Locate the cell with the specified text and output its [x, y] center coordinate. 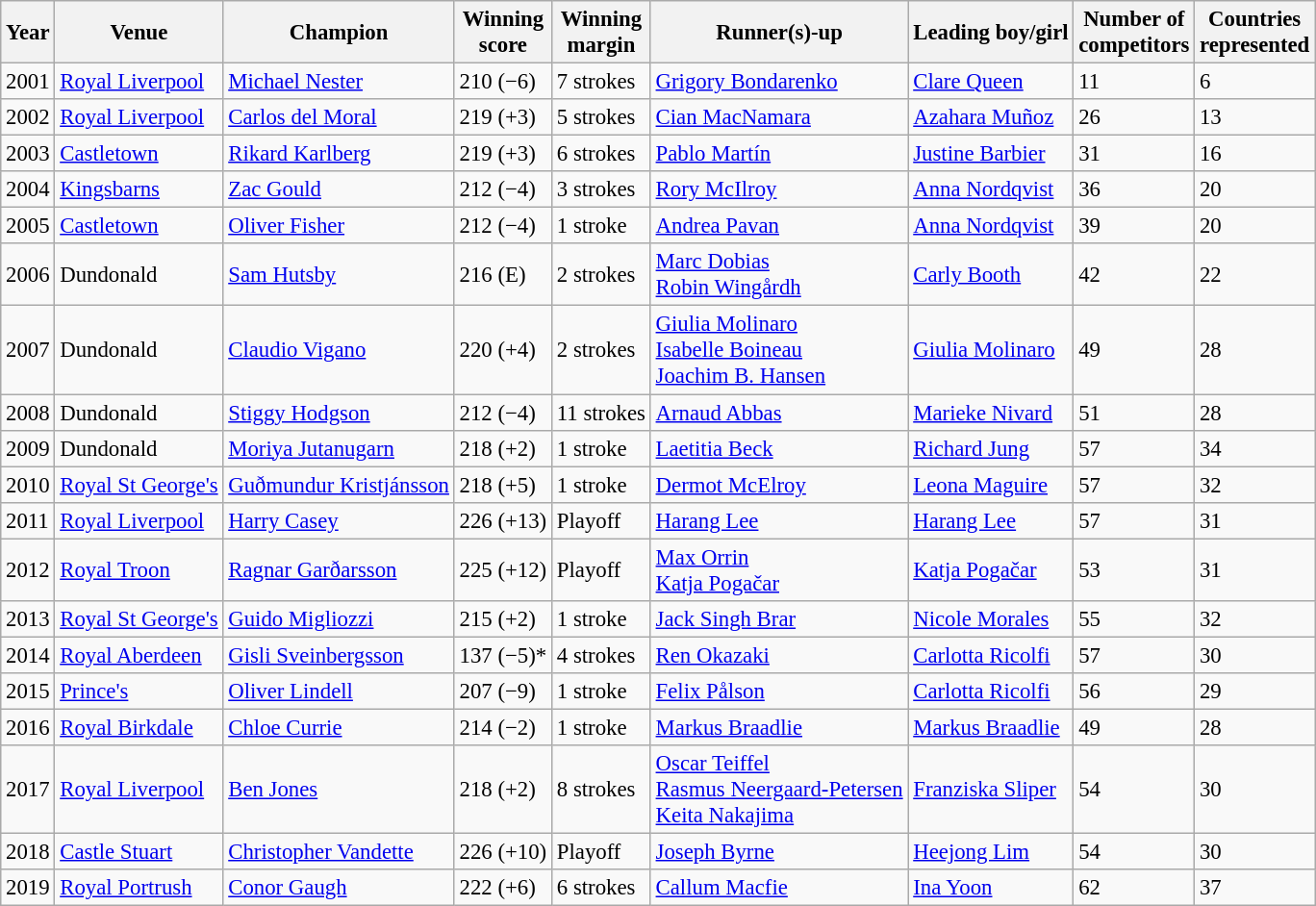
Claudio Vigano [339, 350]
Castle Stuart [139, 852]
Jack Singh Brar [779, 619]
Richard Jung [991, 448]
Ragnar Garðarsson [339, 569]
Carlos del Moral [339, 117]
216 (E) [502, 275]
225 (+12) [502, 569]
226 (+10) [502, 852]
Chloe Currie [339, 727]
2004 [28, 189]
Royal Birkdale [139, 727]
Grigory Bondarenko [779, 82]
Runner(s)-up [779, 33]
Conor Gaugh [339, 888]
Winning score [502, 33]
210 (−6) [502, 82]
Marc Dobias Robin Wingårdh [779, 275]
Rory McIlroy [779, 189]
Christopher Vandette [339, 852]
39 [1134, 226]
13 [1254, 117]
2006 [28, 275]
Leading boy/girl [991, 33]
Dermot McElroy [779, 485]
Michael Nester [339, 82]
62 [1134, 888]
Harry Casey [339, 520]
Ren Okazaki [779, 655]
11 strokes [600, 413]
2019 [28, 888]
3 strokes [600, 189]
Nicole Morales [991, 619]
2002 [28, 117]
Royal Portrush [139, 888]
Countries represented [1254, 33]
2003 [28, 154]
Leona Maguire [991, 485]
Kingsbarns [139, 189]
Cian MacNamara [779, 117]
Sam Hutsby [339, 275]
2014 [28, 655]
Heejong Lim [991, 852]
226 (+13) [502, 520]
218 (+5) [502, 485]
8 strokes [600, 790]
214 (−2) [502, 727]
Ina Yoon [991, 888]
4 strokes [600, 655]
2017 [28, 790]
2009 [28, 448]
Clare Queen [991, 82]
Carly Booth [991, 275]
Azahara Muñoz [991, 117]
Guðmundur Kristjánsson [339, 485]
207 (−9) [502, 692]
Marieke Nivard [991, 413]
137 (−5)* [502, 655]
Zac Gould [339, 189]
Giulia Molinaro [991, 350]
Pablo Martín [779, 154]
Champion [339, 33]
Callum Macfie [779, 888]
Moriya Jutanugarn [339, 448]
Katja Pogačar [991, 569]
5 strokes [600, 117]
Oliver Fisher [339, 226]
26 [1134, 117]
2011 [28, 520]
Oliver Lindell [339, 692]
215 (+2) [502, 619]
Arnaud Abbas [779, 413]
34 [1254, 448]
2005 [28, 226]
36 [1134, 189]
Year [28, 33]
Ben Jones [339, 790]
Joseph Byrne [779, 852]
222 (+6) [502, 888]
Giulia Molinaro Isabelle Boineau Joachim B. Hansen [779, 350]
Franziska Sliper [991, 790]
2001 [28, 82]
Gisli Sveinbergsson [339, 655]
11 [1134, 82]
2013 [28, 619]
53 [1134, 569]
Oscar Teiffel Rasmus Neergaard-Petersen Keita Nakajima [779, 790]
37 [1254, 888]
2012 [28, 569]
55 [1134, 619]
16 [1254, 154]
Royal Troon [139, 569]
2007 [28, 350]
2018 [28, 852]
51 [1134, 413]
Stiggy Hodgson [339, 413]
6 [1254, 82]
42 [1134, 275]
2008 [28, 413]
Laetitia Beck [779, 448]
Number of competitors [1134, 33]
Winning margin [600, 33]
56 [1134, 692]
2016 [28, 727]
220 (+4) [502, 350]
2015 [28, 692]
29 [1254, 692]
Royal Aberdeen [139, 655]
22 [1254, 275]
Felix Pålson [779, 692]
Justine Barbier [991, 154]
Prince's [139, 692]
Venue [139, 33]
Max Orrin Katja Pogačar [779, 569]
7 strokes [600, 82]
Rikard Karlberg [339, 154]
Andrea Pavan [779, 226]
2010 [28, 485]
Guido Migliozzi [339, 619]
